Return [X, Y] of the center of cell containing provided text 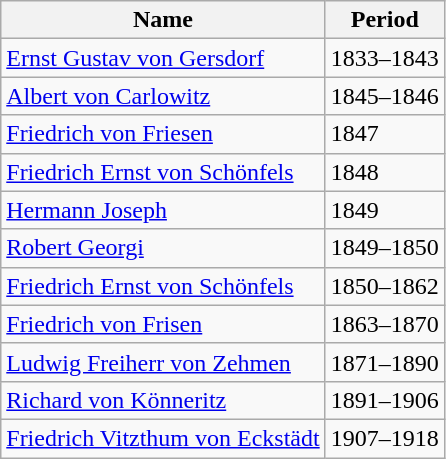
1850–1862 [384, 286]
1891–1906 [384, 400]
1848 [384, 172]
Ludwig Freiherr von Zehmen [163, 362]
1833–1843 [384, 58]
1849 [384, 210]
Ernst Gustav von Gersdorf [163, 58]
Friedrich Vitzthum von Eckstädt [163, 438]
1871–1890 [384, 362]
Richard von Könneritz [163, 400]
Name [163, 20]
1849–1850 [384, 248]
Friedrich von Frisen [163, 324]
Robert Georgi [163, 248]
1863–1870 [384, 324]
1907–1918 [384, 438]
1847 [384, 134]
Hermann Joseph [163, 210]
Period [384, 20]
Friedrich von Friesen [163, 134]
Albert von Carlowitz [163, 96]
1845–1846 [384, 96]
